Detect which cell encompasses the target text, then output its [x, y] center coordinate. 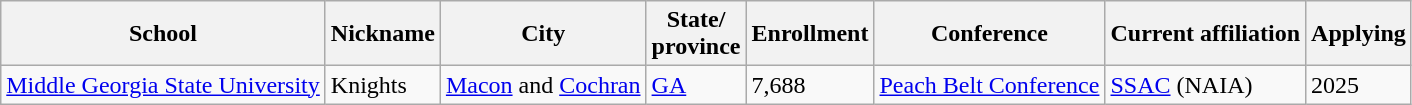
Conference [990, 34]
School [164, 34]
Current affiliation [1206, 34]
2025 [1359, 85]
Applying [1359, 34]
Nickname [382, 34]
Knights [382, 85]
State/province [696, 34]
7,688 [810, 85]
GA [696, 85]
Macon and Cochran [543, 85]
Peach Belt Conference [990, 85]
Enrollment [810, 34]
Middle Georgia State University [164, 85]
SSAC (NAIA) [1206, 85]
City [543, 34]
